Search for the cell housing the specified text and yield its [x, y] center coordinate. 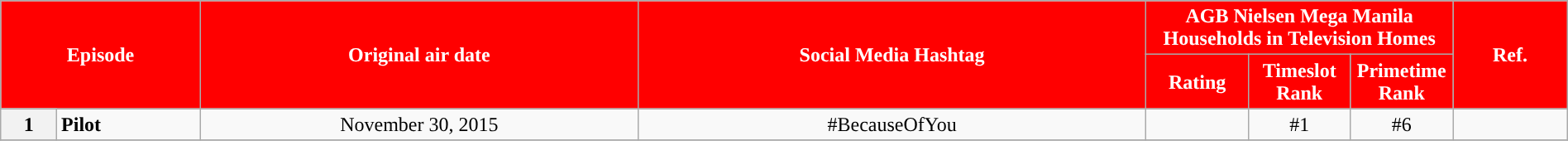
Timeslot Rank [1299, 81]
Rating [1198, 81]
#6 [1402, 124]
Ref. [1510, 55]
Social Media Hashtag [892, 55]
Primetime Rank [1402, 81]
AGB Nielsen Mega Manila Households in Television Homes [1300, 28]
#BecauseOfYou [892, 124]
Original air date [418, 55]
Pilot [129, 124]
#1 [1299, 124]
Episode [101, 55]
1 [29, 124]
November 30, 2015 [418, 124]
